Output the (x, y) coordinate of the center of the cell containing the given text.  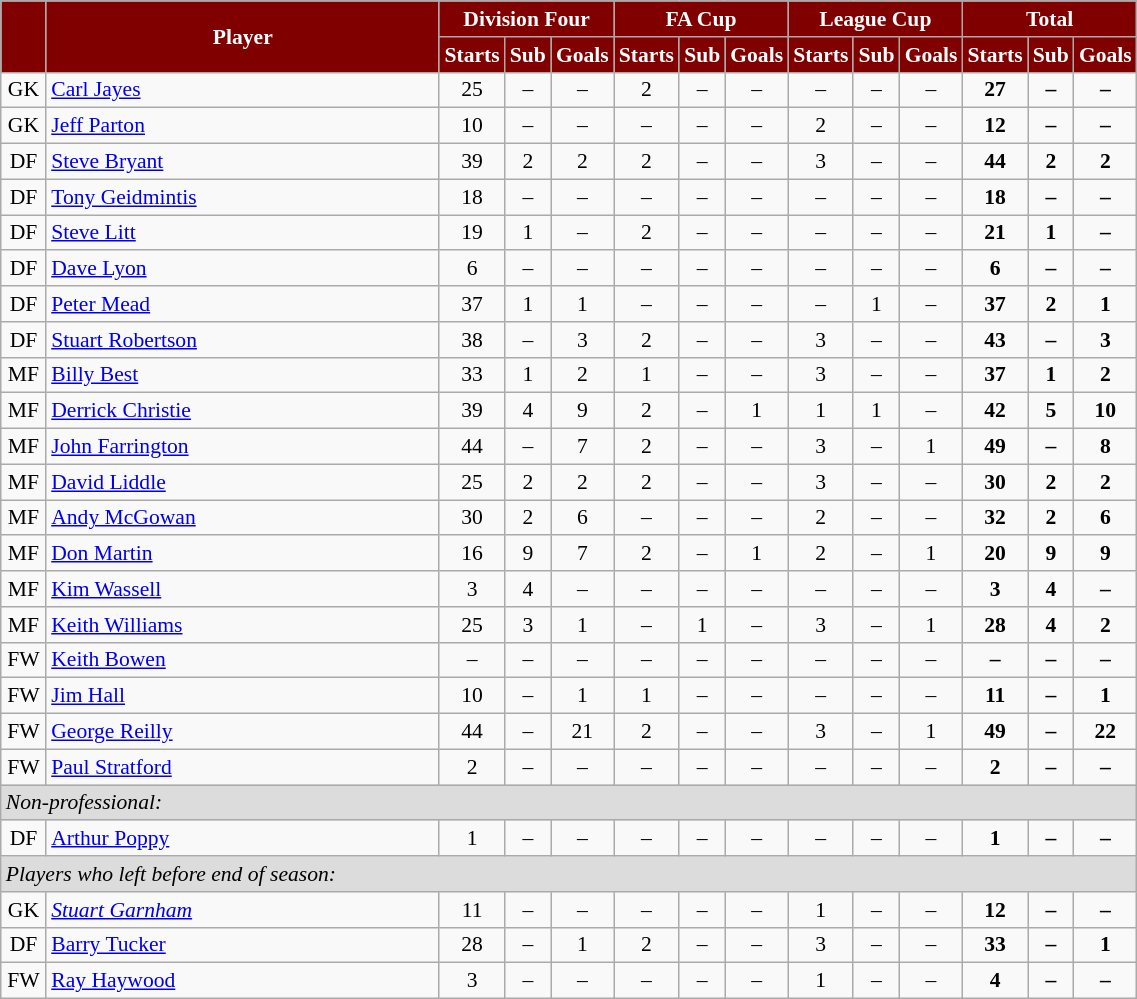
Tony Geidmintis (242, 197)
Andy McGowan (242, 518)
Stuart Robertson (242, 340)
Ray Haywood (242, 981)
Total (1049, 19)
Barry Tucker (242, 945)
Non-professional: (569, 803)
8 (1106, 447)
22 (1106, 732)
David Liddle (242, 482)
Billy Best (242, 375)
Division Four (526, 19)
20 (994, 554)
5 (1051, 411)
Keith Williams (242, 625)
John Farrington (242, 447)
League Cup (875, 19)
42 (994, 411)
Paul Stratford (242, 767)
38 (472, 340)
FA Cup (701, 19)
Stuart Garnham (242, 910)
Kim Wassell (242, 589)
Player (242, 36)
Players who left before end of season: (569, 874)
Don Martin (242, 554)
Arthur Poppy (242, 839)
Jeff Parton (242, 126)
Dave Lyon (242, 269)
19 (472, 233)
32 (994, 518)
Peter Mead (242, 304)
Carl Jayes (242, 90)
Jim Hall (242, 696)
George Reilly (242, 732)
Steve Bryant (242, 162)
27 (994, 90)
Steve Litt (242, 233)
16 (472, 554)
Derrick Christie (242, 411)
Keith Bowen (242, 660)
43 (994, 340)
